Capture the cell that displays the provided text and extract its (x, y) central coordinate. 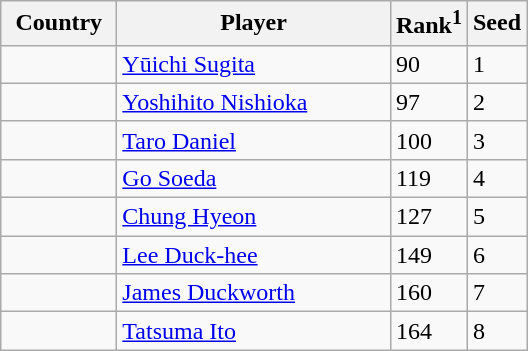
Chung Hyeon (254, 217)
Country (59, 24)
4 (496, 178)
1 (496, 64)
Yūichi Sugita (254, 64)
160 (428, 293)
100 (428, 140)
Tatsuma Ito (254, 331)
119 (428, 178)
James Duckworth (254, 293)
6 (496, 255)
Seed (496, 24)
Go Soeda (254, 178)
3 (496, 140)
2 (496, 102)
90 (428, 64)
127 (428, 217)
Lee Duck-hee (254, 255)
Taro Daniel (254, 140)
164 (428, 331)
149 (428, 255)
97 (428, 102)
Player (254, 24)
7 (496, 293)
5 (496, 217)
Rank1 (428, 24)
8 (496, 331)
Yoshihito Nishioka (254, 102)
